Capture the cell that displays the provided text and extract its [x, y] central coordinate. 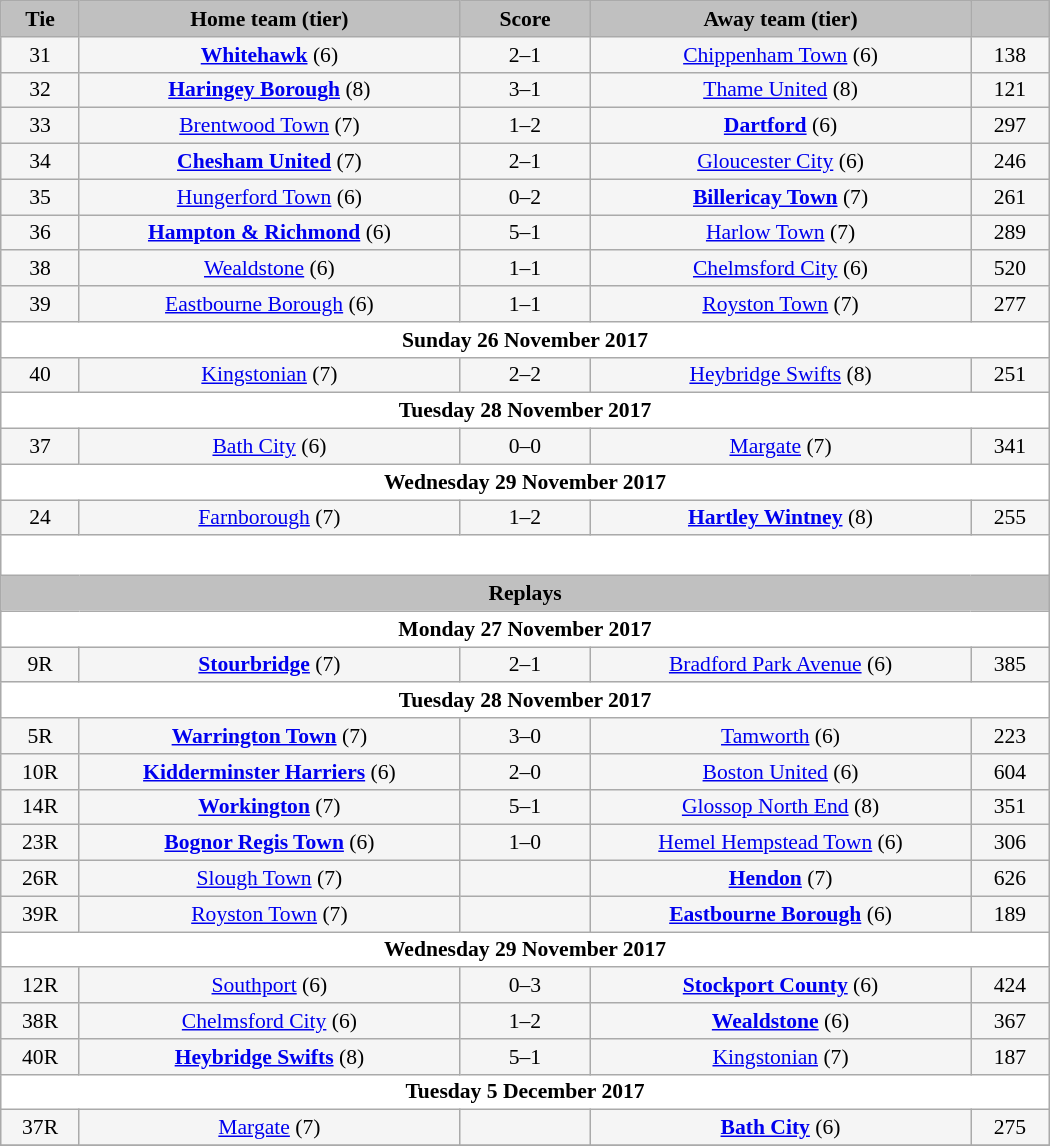
Chesham United (7) [269, 162]
189 [1010, 914]
Hampton & Richmond (6) [269, 233]
289 [1010, 233]
5R [40, 736]
223 [1010, 736]
38R [40, 1021]
14R [40, 807]
Sunday 26 November 2017 [525, 340]
2–0 [524, 772]
Haringey Borough (8) [269, 90]
9R [40, 665]
Workington (7) [269, 807]
138 [1010, 55]
Stourbridge (7) [269, 665]
Home team (tier) [269, 19]
Hendon (7) [781, 879]
Away team (tier) [781, 19]
32 [40, 90]
10R [40, 772]
261 [1010, 197]
Hemel Hempstead Town (6) [781, 843]
23R [40, 843]
Slough Town (7) [269, 879]
Boston United (6) [781, 772]
520 [1010, 269]
277 [1010, 304]
275 [1010, 1128]
26R [40, 879]
Kidderminster Harriers (6) [269, 772]
Gloucester City (6) [781, 162]
Bognor Regis Town (6) [269, 843]
424 [1010, 986]
0–0 [524, 447]
Harlow Town (7) [781, 233]
0–3 [524, 986]
Tie [40, 19]
Thame United (8) [781, 90]
246 [1010, 162]
306 [1010, 843]
39R [40, 914]
367 [1010, 1021]
Chippenham Town (6) [781, 55]
Dartford (6) [781, 126]
12R [40, 986]
Billericay Town (7) [781, 197]
0–2 [524, 197]
Southport (6) [269, 986]
24 [40, 518]
Tuesday 5 December 2017 [525, 1092]
604 [1010, 772]
Monday 27 November 2017 [525, 629]
3–0 [524, 736]
251 [1010, 375]
Hungerford Town (6) [269, 197]
Stockport County (6) [781, 986]
38 [40, 269]
37 [40, 447]
626 [1010, 879]
Whitehawk (6) [269, 55]
385 [1010, 665]
35 [40, 197]
351 [1010, 807]
Brentwood Town (7) [269, 126]
39 [40, 304]
341 [1010, 447]
Warrington Town (7) [269, 736]
Bradford Park Avenue (6) [781, 665]
Hartley Wintney (8) [781, 518]
40 [40, 375]
37R [40, 1128]
Glossop North End (8) [781, 807]
121 [1010, 90]
187 [1010, 1057]
Replays [525, 594]
36 [40, 233]
297 [1010, 126]
Tamworth (6) [781, 736]
Farnborough (7) [269, 518]
Score [524, 19]
2–2 [524, 375]
3–1 [524, 90]
33 [40, 126]
255 [1010, 518]
34 [40, 162]
40R [40, 1057]
31 [40, 55]
1–0 [524, 843]
